Search for the cell housing the specified text and yield its [X, Y] center coordinate. 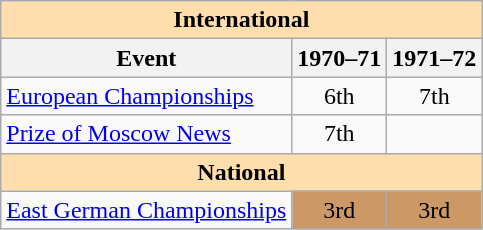
1971–72 [434, 58]
National [242, 172]
Event [146, 58]
Prize of Moscow News [146, 134]
1970–71 [340, 58]
International [242, 20]
East German Championships [146, 210]
6th [340, 96]
European Championships [146, 96]
